Return the [X, Y] coordinate for the center point of the cell that contains the specified text.  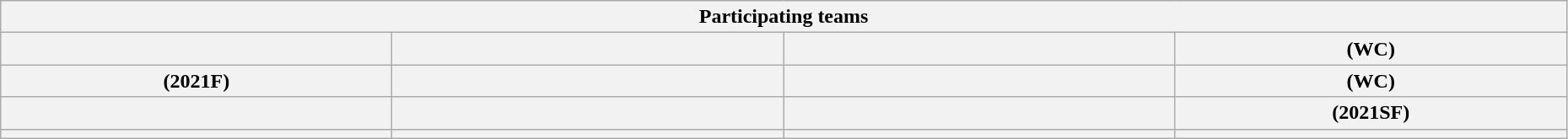
(2021SF) [1371, 113]
(2021F) [197, 81]
Participating teams [784, 17]
